Identify which cell holds the provided text, then report its [x, y] central coordinate. 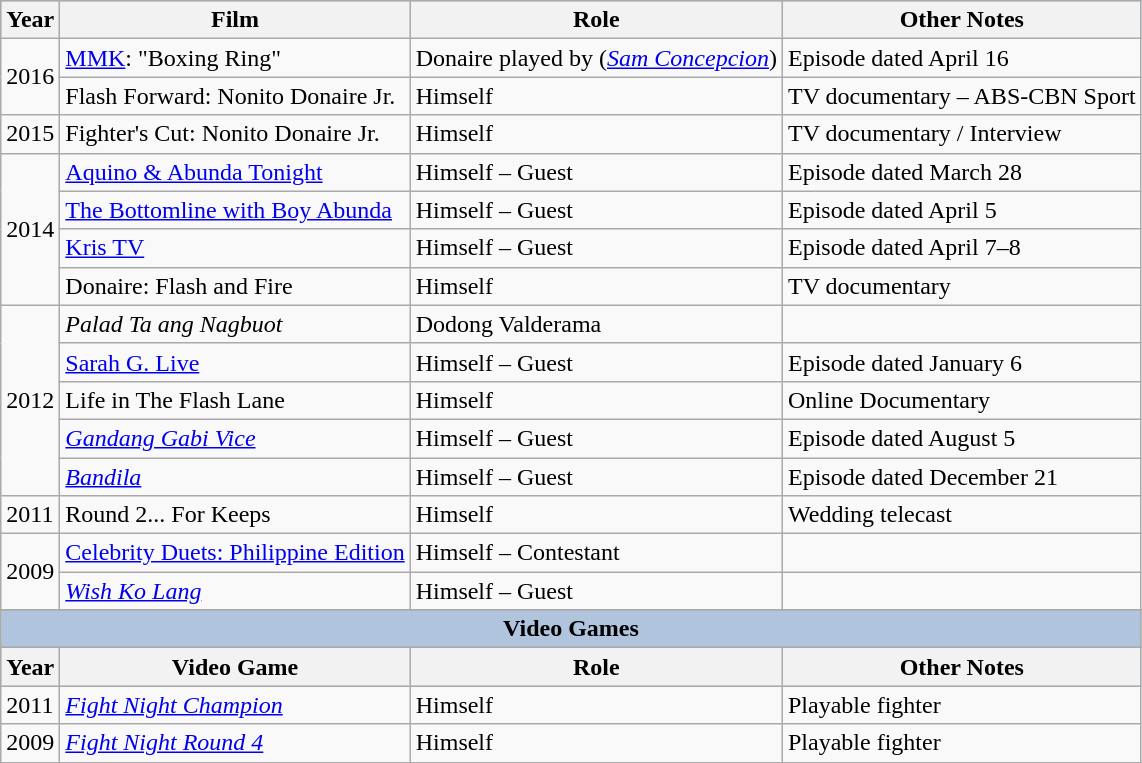
Flash Forward: Nonito Donaire Jr. [235, 96]
Episode dated August 5 [962, 438]
Bandila [235, 477]
TV documentary [962, 286]
The Bottomline with Boy Abunda [235, 210]
Video Game [235, 667]
Aquino & Abunda Tonight [235, 172]
TV documentary – ABS-CBN Sport [962, 96]
Video Games [571, 629]
Episode dated January 6 [962, 362]
Fight Night Round 4 [235, 743]
Episode dated December 21 [962, 477]
Episode dated April 5 [962, 210]
Wedding telecast [962, 515]
MMK: "Boxing Ring" [235, 58]
TV documentary / Interview [962, 134]
Online Documentary [962, 400]
Gandang Gabi Vice [235, 438]
Film [235, 20]
Fighter's Cut: Nonito Donaire Jr. [235, 134]
Kris TV [235, 248]
Episode dated April 7–8 [962, 248]
2014 [30, 229]
Dodong Valderama [596, 324]
Episode dated March 28 [962, 172]
Sarah G. Live [235, 362]
2016 [30, 77]
2012 [30, 400]
Round 2... For Keeps [235, 515]
Life in The Flash Lane [235, 400]
Donaire: Flash and Fire [235, 286]
Palad Ta ang Nagbuot [235, 324]
Episode dated April 16 [962, 58]
2015 [30, 134]
Donaire played by (Sam Concepcion) [596, 58]
Fight Night Champion [235, 705]
Wish Ko Lang [235, 591]
Himself – Contestant [596, 553]
Celebrity Duets: Philippine Edition [235, 553]
